Locate the cell with the specified text and output its [X, Y] center coordinate. 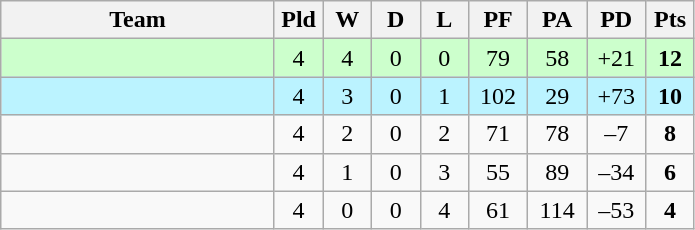
58 [558, 58]
PF [498, 20]
+73 [616, 96]
71 [498, 134]
Team [138, 20]
+21 [616, 58]
L [444, 20]
8 [670, 134]
PD [616, 20]
55 [498, 172]
29 [558, 96]
114 [558, 210]
D [396, 20]
W [348, 20]
–53 [616, 210]
102 [498, 96]
79 [498, 58]
10 [670, 96]
–7 [616, 134]
78 [558, 134]
89 [558, 172]
–34 [616, 172]
61 [498, 210]
Pld [298, 20]
PA [558, 20]
6 [670, 172]
12 [670, 58]
Pts [670, 20]
